For the text-containing cell, return its midpoint in (X, Y) coordinate format. 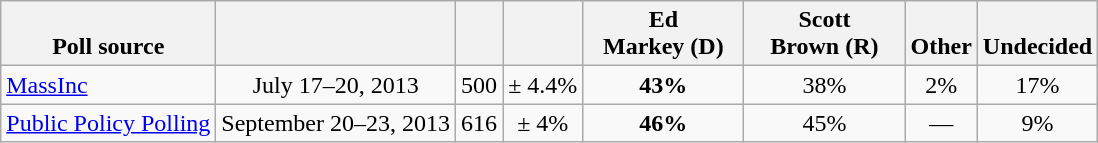
— (941, 123)
9% (1037, 123)
2% (941, 85)
616 (480, 123)
46% (664, 123)
Poll source (108, 34)
Other (941, 34)
17% (1037, 85)
± 4% (543, 123)
Public Policy Polling (108, 123)
45% (824, 123)
38% (824, 85)
MassInc (108, 85)
September 20–23, 2013 (336, 123)
July 17–20, 2013 (336, 85)
500 (480, 85)
Undecided (1037, 34)
43% (664, 85)
ScottBrown (R) (824, 34)
EdMarkey (D) (664, 34)
± 4.4% (543, 85)
